Provide the [X, Y] coordinate of the cell's center where the given text is located.  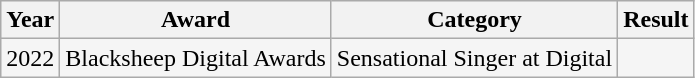
Year [30, 20]
Award [196, 20]
Category [474, 20]
Sensational Singer at Digital [474, 58]
Blacksheep Digital Awards [196, 58]
2022 [30, 58]
Result [656, 20]
